Scan for the cell matching the given text and deliver its [x, y] coordinate at center. 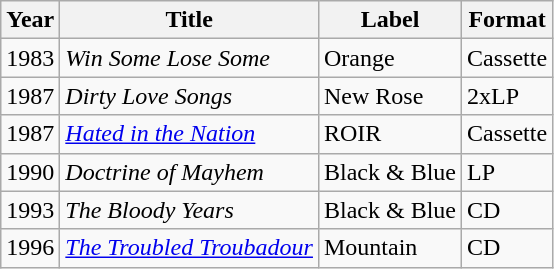
Doctrine of Mayhem [190, 172]
1996 [30, 248]
Dirty Love Songs [190, 96]
The Troubled Troubadour [190, 248]
LP [508, 172]
1990 [30, 172]
2xLP [508, 96]
ROIR [390, 134]
Year [30, 20]
Title [190, 20]
Orange [390, 58]
Format [508, 20]
1993 [30, 210]
Label [390, 20]
New Rose [390, 96]
The Bloody Years [190, 210]
Win Some Lose Some [190, 58]
Hated in the Nation [190, 134]
Mountain [390, 248]
1983 [30, 58]
